Capture the cell that displays the provided text and extract its (x, y) central coordinate. 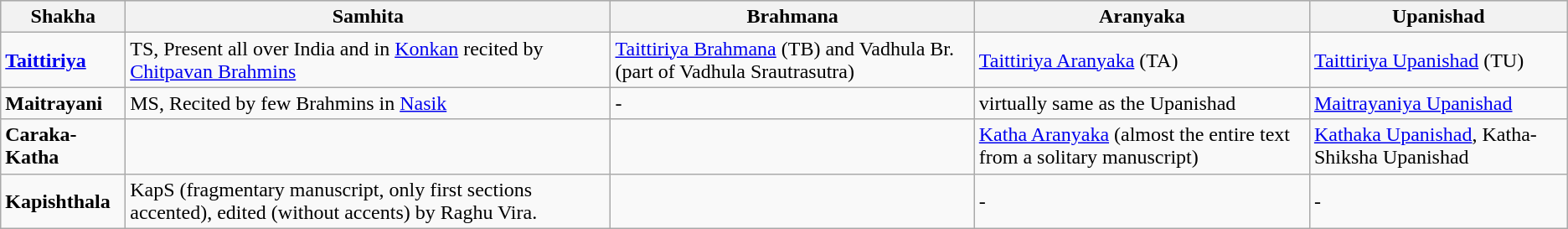
Kathaka Upanishad, Katha-Shiksha Upanishad (1438, 146)
Caraka-Katha (64, 146)
virtually same as the Upanishad (1142, 103)
Shakha (64, 17)
TS, Present all over India and in Konkan recited by Chitpavan Brahmins (369, 60)
Taittiriya Aranyaka (TA) (1142, 60)
Taittiriya (64, 60)
KapS (fragmentary manuscript, only first sections accented), edited (without accents) by Raghu Vira. (369, 201)
Brahmana (792, 17)
Taittiriya Brahmana (TB) and Vadhula Br. (part of Vadhula Srautrasutra) (792, 60)
Upanishad (1438, 17)
Maitrayani (64, 103)
Aranyaka (1142, 17)
Maitrayaniya Upanishad (1438, 103)
Katha Aranyaka (almost the entire text from a solitary manuscript) (1142, 146)
Taittiriya Upanishad (TU) (1438, 60)
MS, Recited by few Brahmins in Nasik (369, 103)
Samhita (369, 17)
Kapishthala (64, 201)
